For the text-containing cell, return its midpoint in [X, Y] coordinate format. 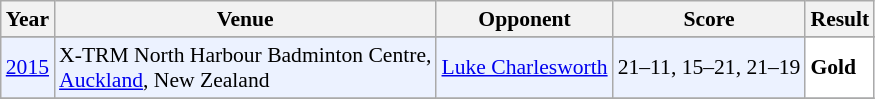
Score [710, 19]
21–11, 15–21, 21–19 [710, 68]
Result [840, 19]
Opponent [524, 19]
Luke Charlesworth [524, 68]
Venue [245, 19]
Gold [840, 68]
Year [28, 19]
X-TRM North Harbour Badminton Centre,Auckland, New Zealand [245, 68]
2015 [28, 68]
